Determine the [X, Y] coordinate at the center of the cell enclosing the given text.  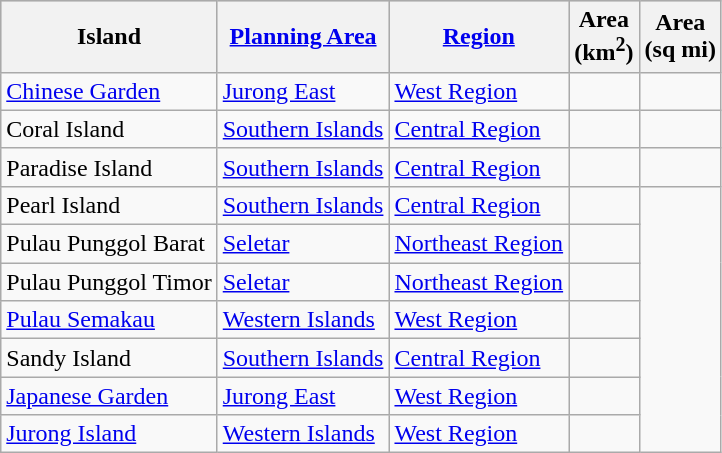
Area(sq mi) [680, 37]
Pulau Punggol Timor [109, 282]
Chinese Garden [109, 91]
Area(km2) [604, 37]
Japanese Garden [109, 396]
Coral Island [109, 129]
Planning Area [303, 37]
Pulau Punggol Barat [109, 244]
Island [109, 37]
Pulau Semakau [109, 320]
Region [479, 37]
Sandy Island [109, 358]
Paradise Island [109, 167]
Jurong Island [109, 434]
Pearl Island [109, 205]
